Identify which cell holds the provided text, then report its (X, Y) central coordinate. 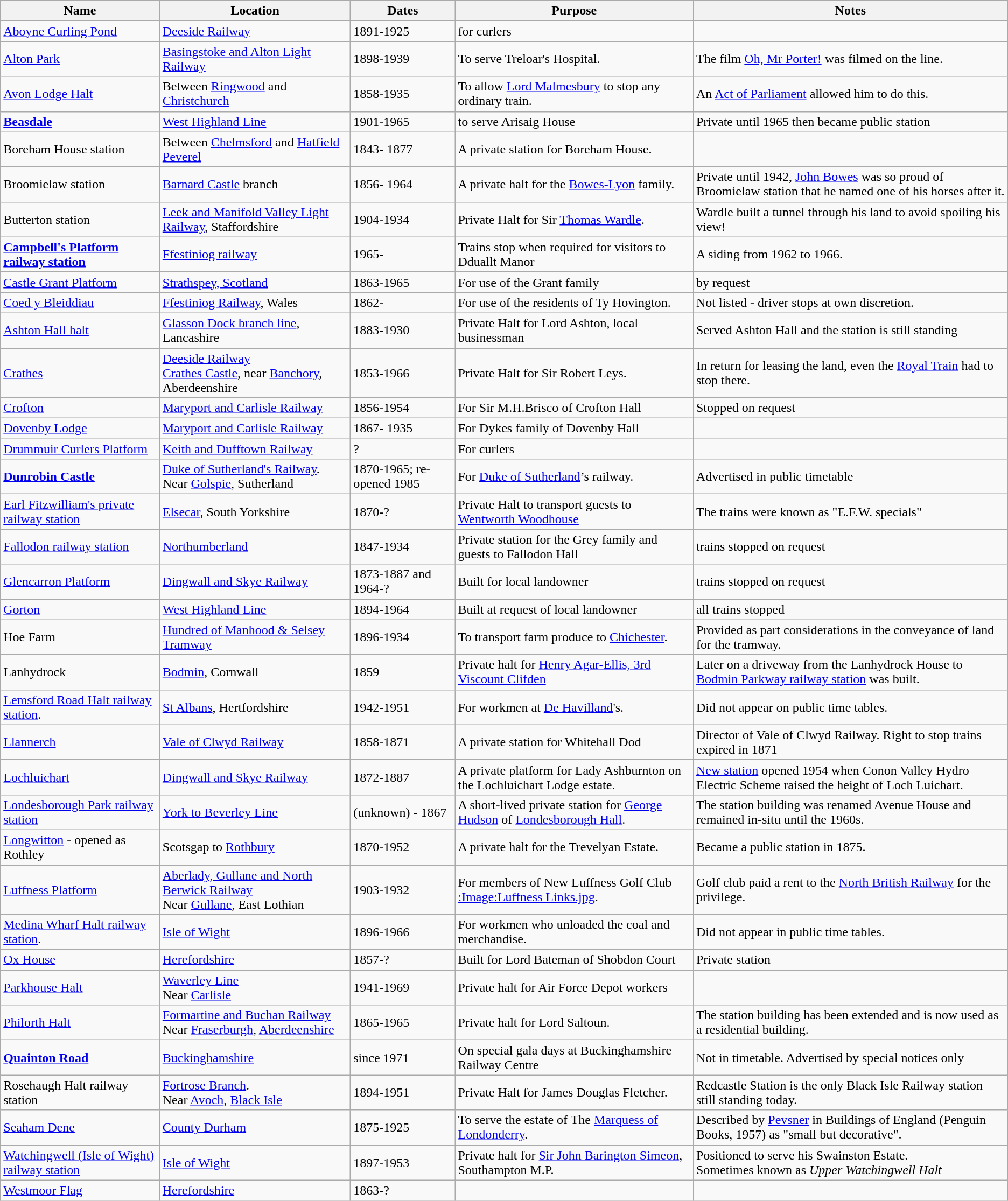
for curlers (574, 31)
Watchingwell (Isle of Wight) railway station (80, 1163)
County Durham (255, 1127)
1894-1951 (403, 1093)
Stopped on request (850, 408)
? (403, 449)
Advertised in public timetable (850, 477)
Did not appear on public time tables. (850, 707)
To serve the estate of The Marquess of Londonderry. (574, 1127)
Location (255, 11)
For use of the residents of Ty Hovington. (574, 303)
1863-1965 (403, 282)
Private Halt for Sir Thomas Wardle. (574, 220)
Fallodon railway station (80, 547)
Campbell's Platform railway station (80, 254)
Leek and Manifold Valley Light Railway, Staffordshire (255, 220)
Private station (850, 960)
1853-1966 (403, 373)
Strathspey, Scotland (255, 282)
1965- (403, 254)
Private until 1965 then became public station (850, 122)
Beasdale (80, 122)
Private halt for Lord Saltoun. (574, 1023)
Fortrose Branch. Near Avoch, Black Isle (255, 1093)
Served Ashton Hall and the station is still standing (850, 331)
York to Beverley Line (255, 812)
Redcastle Station is the only Black Isle Railway station still standing today. (850, 1093)
Lemsford Road Halt railway station. (80, 707)
New station opened 1954 when Conon Valley Hydro Electric Scheme raised the height of Loch Luichart. (850, 777)
Gorton (80, 609)
1873-1887 and 1964-? (403, 581)
On special gala days at Buckinghamshire Railway Centre (574, 1057)
Built at request of local landowner (574, 609)
1862- (403, 303)
Dunrobin Castle (80, 477)
For members of New Luffness Golf Club :Image:Luffness Links.jpg. (574, 889)
Buckinghamshire (255, 1057)
Lochluichart (80, 777)
1897-1953 (403, 1163)
1863-? (403, 1190)
1901-1965 (403, 122)
Scotsgap to Rothbury (255, 847)
An Act of Parliament allowed him to do this. (850, 94)
Earl Fitzwilliam's private railway station (80, 511)
Director of Vale of Clwyd Railway. Right to stop trains expired in 1871 (850, 742)
1865-1965 (403, 1023)
Castle Grant Platform (80, 282)
Westmoor Flag (80, 1190)
Vale of Clwyd Railway (255, 742)
Glasson Dock branch line, Lancashire (255, 331)
Ashton Hall halt (80, 331)
1857-? (403, 960)
1870-1965; re-opened 1985 (403, 477)
Not in timetable. Advertised by special notices only (850, 1057)
A private station for Boreham House. (574, 150)
1859 (403, 672)
Wardle built a tunnel through his land to avoid spoiling his view! (850, 220)
1904-1934 (403, 220)
Alton Park (80, 59)
Hundred of Manhood & Selsey Tramway (255, 637)
Between Ringwood and Christchurch (255, 94)
1858-1935 (403, 94)
Keith and Dufftown Railway (255, 449)
all trains stopped (850, 609)
1843- 1877 (403, 150)
since 1971 (403, 1057)
Private Halt for Sir Robert Leys. (574, 373)
1875-1925 (403, 1127)
Broomielaw station (80, 184)
Avon Lodge Halt (80, 94)
Bodmin, Cornwall (255, 672)
to serve Arisaig House (574, 122)
Trains stop when required for visitors to Dduallt Manor (574, 254)
Private Halt for Lord Ashton, local businessman (574, 331)
1942-1951 (403, 707)
Later on a driveway from the Lanhydrock House to Bodmin Parkway railway station was built. (850, 672)
1898-1939 (403, 59)
The film Oh, Mr Porter! was filmed on the line. (850, 59)
Private Halt for James Douglas Fletcher. (574, 1093)
To transport farm produce to Chichester. (574, 637)
Seaham Dene (80, 1127)
Private halt for Henry Agar-Ellis, 3rd Viscount Clifden (574, 672)
To serve Treloar's Hospital. (574, 59)
1896-1934 (403, 637)
Ffestiniog railway (255, 254)
Longwitton - opened as Rothley (80, 847)
For workmen at De Havilland's. (574, 707)
Not listed - driver stops at own discretion. (850, 303)
Elsecar, South Yorkshire (255, 511)
1847-1934 (403, 547)
Private until 1942, John Bowes was so proud of Broomielaw station that he named one of his horses after it. (850, 184)
Private station for the Grey family and guests to Fallodon Hall (574, 547)
1883-1930 (403, 331)
Crathes (80, 373)
1896-1966 (403, 932)
Rosehaugh Halt railway station (80, 1093)
Dates (403, 11)
Llannerch (80, 742)
In return for leasing the land, even the Royal Train had to stop there. (850, 373)
Medina Wharf Halt railway station. (80, 932)
Aberlady, Gullane and North Berwick Railway Near Gullane, East Lothian (255, 889)
St Albans, Hertfordshire (255, 707)
Butterton station (80, 220)
A private platform for Lady Ashburnton on the Lochluichart Lodge estate. (574, 777)
Dovenby Lodge (80, 429)
Londesborough Park railway station (80, 812)
A short-lived private station for George Hudson of Londesborough Hall. (574, 812)
1894-1964 (403, 609)
Provided as part considerations in the conveyance of land for the tramway. (850, 637)
Name (80, 11)
1870-1952 (403, 847)
Quainton Road (80, 1057)
The station building was renamed Avenue House and remained in-situ until the 1960s. (850, 812)
Philorth Halt (80, 1023)
Private halt for Sir John Barington Simeon, Southampton M.P. (574, 1163)
(unknown) - 1867 (403, 812)
Waverley Line Near Carlisle (255, 987)
1872-1887 (403, 777)
Purpose (574, 11)
Duke of Sutherland's Railway. Near Golspie, Sutherland (255, 477)
Basingstoke and Alton Light Railway (255, 59)
For Duke of Sutherland’s railway. (574, 477)
Private halt for Air Force Depot workers (574, 987)
A siding from 1962 to 1966. (850, 254)
For Sir M.H.Brisco of Crofton Hall (574, 408)
Aboyne Curling Pond (80, 31)
The station building has been extended and is now used as a residential building. (850, 1023)
Glencarron Platform (80, 581)
1903-1932 (403, 889)
Barnard Castle branch (255, 184)
Notes (850, 11)
The trains were known as "E.F.W. specials" (850, 511)
Became a public station in 1875. (850, 847)
Ffestiniog Railway, Wales (255, 303)
Lanhydrock (80, 672)
1941-1969 (403, 987)
1858-1871 (403, 742)
Private Halt to transport guests to Wentworth Woodhouse (574, 511)
1856- 1964 (403, 184)
Luffness Platform (80, 889)
Golf club paid a rent to the North British Railway for the privilege. (850, 889)
1856-1954 (403, 408)
by request (850, 282)
For workmen who unloaded the coal and merchandise. (574, 932)
Coed y Bleiddiau (80, 303)
Drummuir Curlers Platform (80, 449)
Boreham House station (80, 150)
A private halt for the Trevelyan Estate. (574, 847)
A private halt for the Bowes-Lyon family. (574, 184)
Formartine and Buchan Railway Near Fraserburgh, Aberdeenshire (255, 1023)
1867- 1935 (403, 429)
Deeside Railway Crathes Castle, near Banchory, Aberdeenshire (255, 373)
To allow Lord Malmesbury to stop any ordinary train. (574, 94)
Ox House (80, 960)
Between Chelmsford and Hatfield Peverel (255, 150)
For use of the Grant family (574, 282)
Hoe Farm (80, 637)
Described by Pevsner in Buildings of England (Penguin Books, 1957) as "small but decorative". (850, 1127)
A private station for Whitehall Dod (574, 742)
Positioned to serve his Swainston Estate. Sometimes known as Upper Watchingwell Halt (850, 1163)
For curlers (574, 449)
1891-1925 (403, 31)
Deeside Railway (255, 31)
Parkhouse Halt (80, 987)
Built for Lord Bateman of Shobdon Court (574, 960)
For Dykes family of Dovenby Hall (574, 429)
Northumberland (255, 547)
1870-? (403, 511)
Did not appear in public time tables. (850, 932)
Built for local landowner (574, 581)
Crofton (80, 408)
